Identify which cell holds the provided text, then report its (x, y) central coordinate. 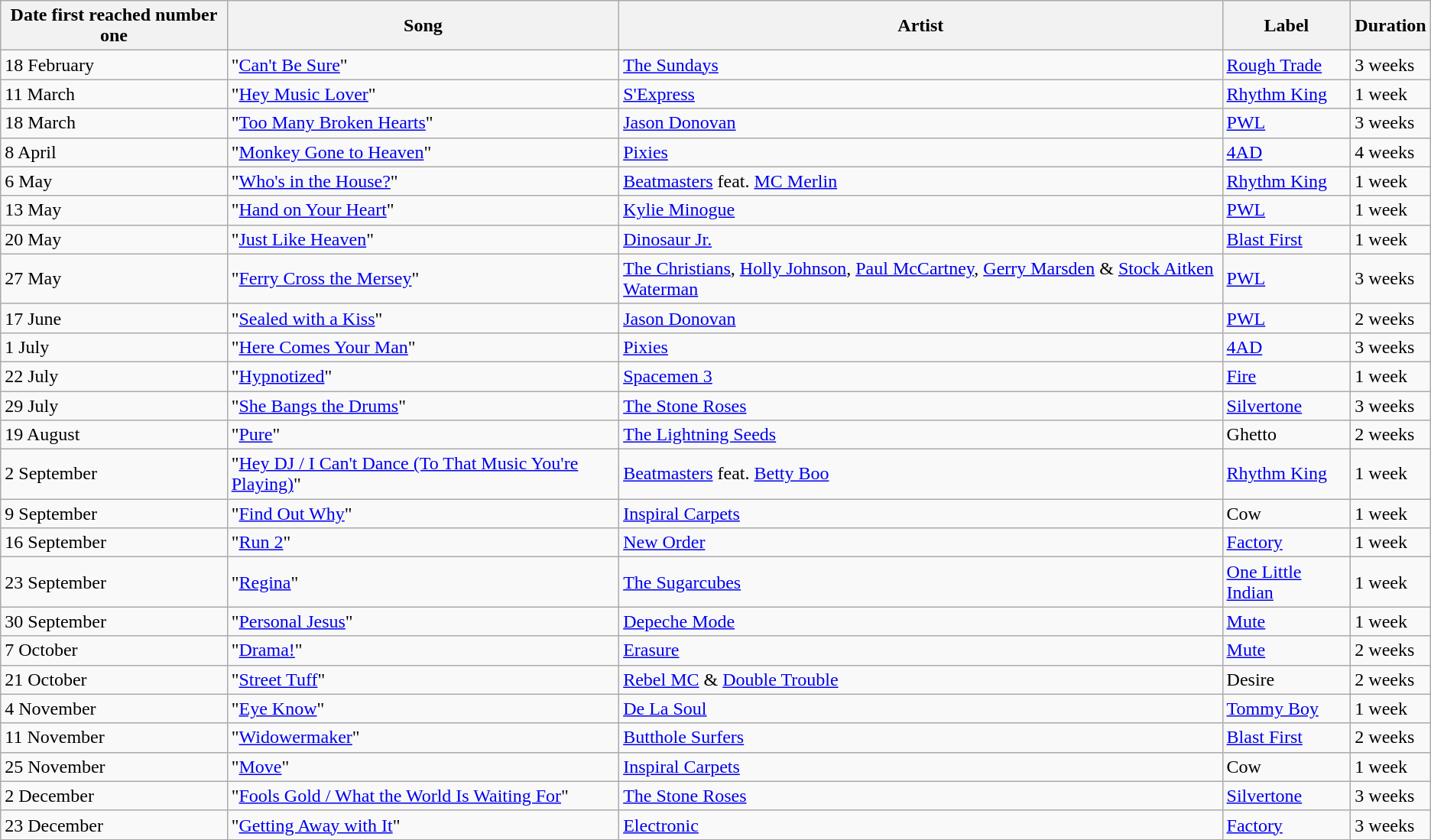
"She Bangs the Drums" (423, 406)
"Move" (423, 767)
Tommy Boy (1287, 709)
13 May (114, 210)
25 November (114, 767)
"Here Comes Your Man" (423, 347)
"Ferry Cross the Mersey" (423, 278)
"Eye Know" (423, 709)
"Drama!" (423, 650)
"Can't Be Sure" (423, 65)
Dinosaur Jr. (920, 239)
Erasure (920, 650)
"Pure" (423, 435)
"Hypnotized" (423, 376)
"Run 2" (423, 543)
2 September (114, 474)
"Too Many Broken Hearts" (423, 123)
Label (1287, 26)
"Find Out Why" (423, 514)
Artist (920, 26)
One Little Indian (1287, 582)
"Monkey Gone to Heaven" (423, 152)
"Who's in the House?" (423, 181)
Duration (1390, 26)
Kylie Minogue (920, 210)
Rebel MC & Double Trouble (920, 679)
27 May (114, 278)
The Christians, Holly Johnson, Paul McCartney, Gerry Marsden & Stock Aitken Waterman (920, 278)
20 May (114, 239)
Depeche Mode (920, 621)
22 July (114, 376)
"Just Like Heaven" (423, 239)
Fire (1287, 376)
"Regina" (423, 582)
"Personal Jesus" (423, 621)
"Sealed with a Kiss" (423, 318)
Rough Trade (1287, 65)
4 November (114, 709)
29 July (114, 406)
11 November (114, 738)
"Widowermaker" (423, 738)
17 June (114, 318)
6 May (114, 181)
Spacemen 3 (920, 376)
Date first reached number one (114, 26)
"Getting Away with It" (423, 825)
"Fools Gold / What the World Is Waiting For" (423, 796)
Butthole Surfers (920, 738)
18 February (114, 65)
7 October (114, 650)
"Hey Music Lover" (423, 94)
11 March (114, 94)
Ghetto (1287, 435)
"Hand on Your Heart" (423, 210)
The Lightning Seeds (920, 435)
The Sugarcubes (920, 582)
19 August (114, 435)
New Order (920, 543)
Beatmasters feat. MC Merlin (920, 181)
Song (423, 26)
21 October (114, 679)
Beatmasters feat. Betty Boo (920, 474)
23 September (114, 582)
Desire (1287, 679)
16 September (114, 543)
18 March (114, 123)
De La Soul (920, 709)
4 weeks (1390, 152)
23 December (114, 825)
1 July (114, 347)
2 December (114, 796)
30 September (114, 621)
8 April (114, 152)
Electronic (920, 825)
S'Express (920, 94)
"Street Tuff" (423, 679)
9 September (114, 514)
The Sundays (920, 65)
"Hey DJ / I Can't Dance (To That Music You're Playing)" (423, 474)
